Determine the [X, Y] coordinate at the center of the cell enclosing the given text.  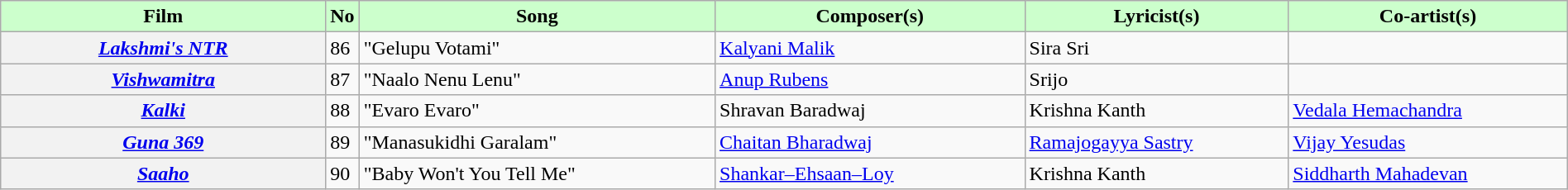
88 [342, 111]
Composer(s) [870, 17]
Co-artist(s) [1427, 17]
Anup Rubens [870, 79]
Shankar–Ehsaan–Loy [870, 173]
"Gelupu Votami" [537, 48]
89 [342, 142]
Song [537, 17]
Vedala Hemachandra [1427, 111]
Kalki [164, 111]
"Evaro Evaro" [537, 111]
"Manasukidhi Garalam" [537, 142]
Saaho [164, 173]
Shravan Baradwaj [870, 111]
Kalyani Malik [870, 48]
Srijo [1156, 79]
87 [342, 79]
Guna 369 [164, 142]
Vishwamitra [164, 79]
90 [342, 173]
Chaitan Bharadwaj [870, 142]
Vijay Yesudas [1427, 142]
Lyricist(s) [1156, 17]
Lakshmi's NTR [164, 48]
Sira Sri [1156, 48]
Ramajogayya Sastry [1156, 142]
No [342, 17]
Film [164, 17]
"Naalo Nenu Lenu" [537, 79]
86 [342, 48]
Siddharth Mahadevan [1427, 173]
"Baby Won't You Tell Me" [537, 173]
